Detect which cell encompasses the target text, then output its [X, Y] center coordinate. 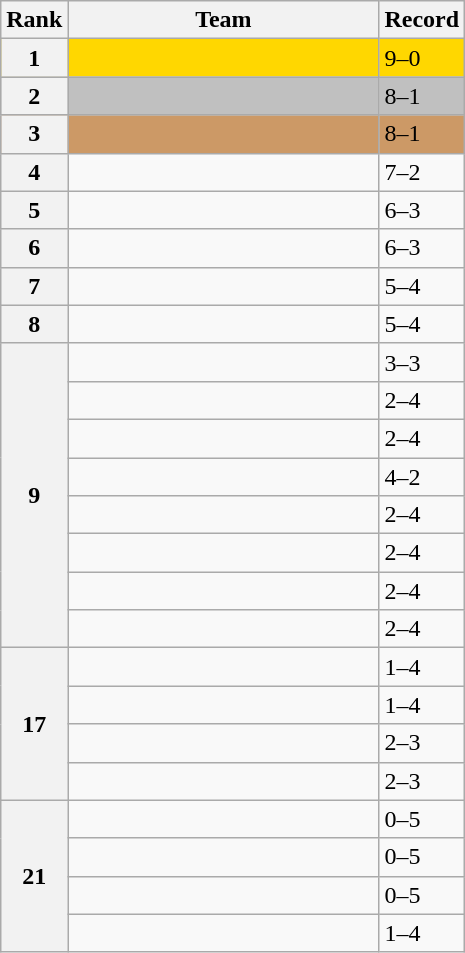
7–2 [422, 172]
5 [34, 210]
6 [34, 248]
8 [34, 324]
7 [34, 286]
Record [422, 20]
21 [34, 876]
2 [34, 96]
9–0 [422, 58]
Rank [34, 20]
Team [224, 20]
9 [34, 495]
4–2 [422, 477]
1 [34, 58]
4 [34, 172]
3 [34, 134]
17 [34, 724]
3–3 [422, 362]
